Scan for the cell matching the given text and deliver its [X, Y] coordinate at center. 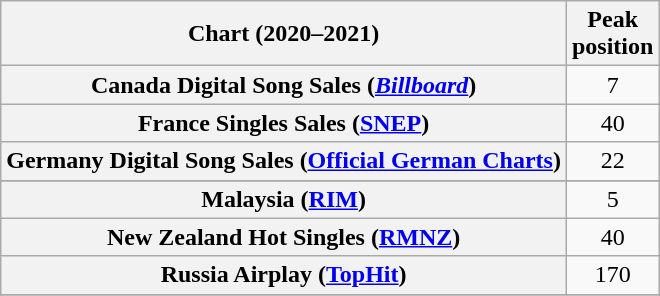
Chart (2020–2021) [284, 34]
22 [612, 161]
5 [612, 199]
Russia Airplay (TopHit) [284, 275]
7 [612, 85]
France Singles Sales (SNEP) [284, 123]
170 [612, 275]
New Zealand Hot Singles (RMNZ) [284, 237]
Canada Digital Song Sales (Billboard) [284, 85]
Peakposition [612, 34]
Germany Digital Song Sales (Official German Charts) [284, 161]
Malaysia (RIM) [284, 199]
